For the text-containing cell, return its midpoint in [X, Y] coordinate format. 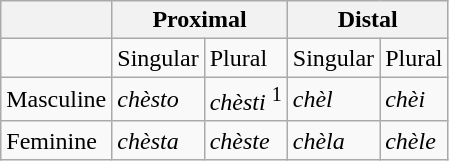
Proximal [200, 20]
chèle [414, 140]
chèi [414, 100]
chèsta [158, 140]
chèste [246, 140]
Distal [368, 20]
chèsto [158, 100]
chèla [333, 140]
Feminine [56, 140]
chèl [333, 100]
Masculine [56, 100]
chèsti 1 [246, 100]
